From the cell containing the given text, extract its center point as [x, y] coordinate. 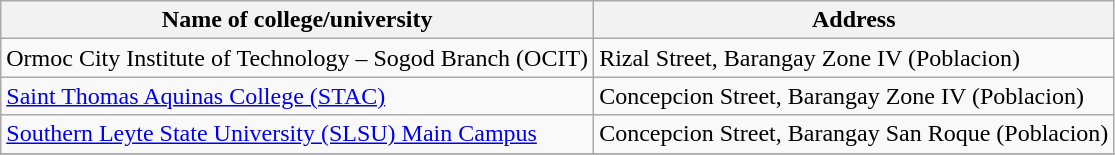
Concepcion Street, Barangay San Roque (Poblacion) [854, 134]
Rizal Street, Barangay Zone IV (Poblacion) [854, 58]
Concepcion Street, Barangay Zone IV (Poblacion) [854, 96]
Southern Leyte State University (SLSU) Main Campus [298, 134]
Saint Thomas Aquinas College (STAC) [298, 96]
Address [854, 20]
Name of college/university [298, 20]
Ormoc City Institute of Technology – Sogod Branch (OCIT) [298, 58]
